Capture the cell that displays the provided text and extract its (X, Y) central coordinate. 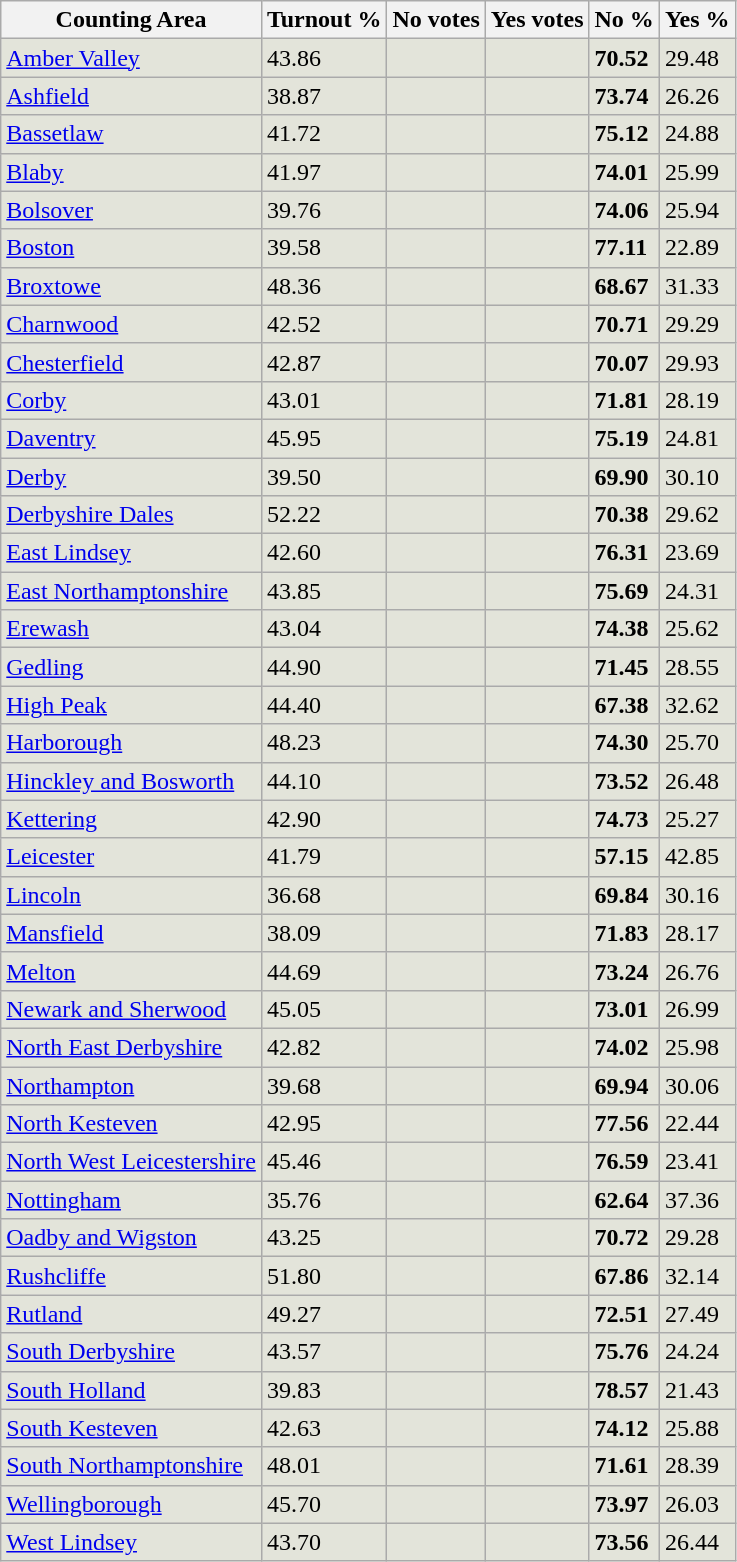
71.83 (624, 933)
Chesterfield (132, 362)
39.58 (324, 248)
25.94 (697, 210)
26.48 (697, 781)
69.84 (624, 895)
73.01 (624, 1009)
29.28 (697, 1238)
Amber Valley (132, 58)
26.99 (697, 1009)
27.49 (697, 1314)
74.01 (624, 172)
24.81 (697, 438)
Northampton (132, 1085)
Charnwood (132, 324)
76.59 (624, 1162)
East Northamptonshire (132, 591)
44.40 (324, 705)
70.07 (624, 362)
35.76 (324, 1200)
North West Leicestershire (132, 1162)
Erewash (132, 629)
Boston (132, 248)
68.67 (624, 286)
Counting Area (132, 20)
Rutland (132, 1314)
Mansfield (132, 933)
22.44 (697, 1124)
76.31 (624, 553)
Bassetlaw (132, 134)
30.10 (697, 477)
49.27 (324, 1314)
38.87 (324, 96)
26.26 (697, 96)
25.88 (697, 1428)
24.24 (697, 1352)
25.62 (697, 629)
73.56 (624, 1542)
37.36 (697, 1200)
74.12 (624, 1428)
42.87 (324, 362)
24.31 (697, 591)
Broxtowe (132, 286)
South Derbyshire (132, 1352)
Newark and Sherwood (132, 1009)
42.95 (324, 1124)
77.11 (624, 248)
42.60 (324, 553)
51.80 (324, 1276)
78.57 (624, 1390)
71.61 (624, 1466)
43.25 (324, 1238)
North Kesteven (132, 1124)
26.76 (697, 971)
North East Derbyshire (132, 1047)
43.70 (324, 1542)
69.90 (624, 477)
23.41 (697, 1162)
41.79 (324, 857)
24.88 (697, 134)
74.73 (624, 819)
67.38 (624, 705)
Derby (132, 477)
28.19 (697, 400)
57.15 (624, 857)
East Lindsey (132, 553)
41.97 (324, 172)
73.97 (624, 1504)
39.50 (324, 477)
West Lindsey (132, 1542)
75.76 (624, 1352)
48.01 (324, 1466)
77.56 (624, 1124)
Melton (132, 971)
26.44 (697, 1542)
Gedling (132, 667)
South Holland (132, 1390)
26.03 (697, 1504)
31.33 (697, 286)
Corby (132, 400)
45.70 (324, 1504)
Derbyshire Dales (132, 515)
Harborough (132, 743)
32.14 (697, 1276)
29.29 (697, 324)
45.95 (324, 438)
29.93 (697, 362)
25.27 (697, 819)
21.43 (697, 1390)
39.68 (324, 1085)
Kettering (132, 819)
Rushcliffe (132, 1276)
South Northamptonshire (132, 1466)
No votes (436, 20)
41.72 (324, 134)
44.69 (324, 971)
74.38 (624, 629)
Bolsover (132, 210)
43.04 (324, 629)
62.64 (624, 1200)
Yes % (697, 20)
28.17 (697, 933)
22.89 (697, 248)
73.74 (624, 96)
29.62 (697, 515)
43.01 (324, 400)
48.36 (324, 286)
Turnout % (324, 20)
70.71 (624, 324)
Hinckley and Bosworth (132, 781)
72.51 (624, 1314)
42.90 (324, 819)
73.52 (624, 781)
Ashfield (132, 96)
25.70 (697, 743)
No % (624, 20)
67.86 (624, 1276)
30.16 (697, 895)
Oadby and Wigston (132, 1238)
25.98 (697, 1047)
74.02 (624, 1047)
42.85 (697, 857)
48.23 (324, 743)
42.52 (324, 324)
43.57 (324, 1352)
70.72 (624, 1238)
29.48 (697, 58)
Leicester (132, 857)
75.69 (624, 591)
Daventry (132, 438)
75.19 (624, 438)
75.12 (624, 134)
30.06 (697, 1085)
32.62 (697, 705)
45.46 (324, 1162)
Wellingborough (132, 1504)
73.24 (624, 971)
25.99 (697, 172)
Nottingham (132, 1200)
43.86 (324, 58)
23.69 (697, 553)
45.05 (324, 1009)
High Peak (132, 705)
36.68 (324, 895)
42.63 (324, 1428)
71.81 (624, 400)
Lincoln (132, 895)
43.85 (324, 591)
44.90 (324, 667)
74.06 (624, 210)
70.52 (624, 58)
28.55 (697, 667)
39.83 (324, 1390)
Blaby (132, 172)
69.94 (624, 1085)
71.45 (624, 667)
Yes votes (537, 20)
28.39 (697, 1466)
42.82 (324, 1047)
52.22 (324, 515)
74.30 (624, 743)
44.10 (324, 781)
70.38 (624, 515)
South Kesteven (132, 1428)
38.09 (324, 933)
39.76 (324, 210)
